Determine the [x, y] coordinate at the center of the cell enclosing the given text.  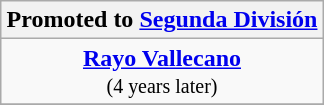
Rayo Vallecano(4 years later) [162, 72]
Promoted to Segunda División [162, 20]
